Provide the [x, y] coordinate of the cell's center where the given text is located.  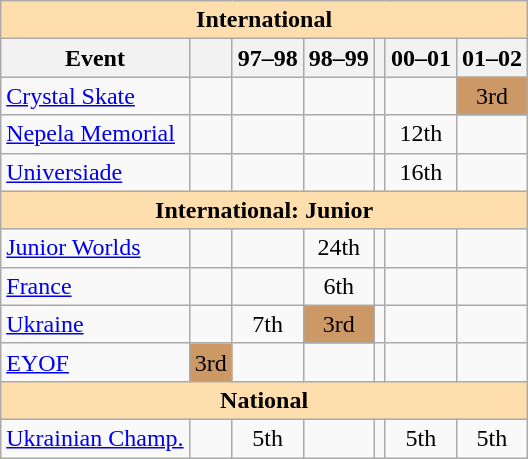
7th [268, 324]
National [264, 400]
France [95, 286]
Ukraine [95, 324]
Nepela Memorial [95, 134]
01–02 [492, 58]
International: Junior [264, 210]
International [264, 20]
6th [338, 286]
24th [338, 248]
Junior Worlds [95, 248]
16th [420, 172]
Ukrainian Champ. [95, 438]
00–01 [420, 58]
12th [420, 134]
Crystal Skate [95, 96]
Universiade [95, 172]
Event [95, 58]
EYOF [95, 362]
97–98 [268, 58]
98–99 [338, 58]
